Return the (x, y) coordinate for the center point of the cell that contains the specified text.  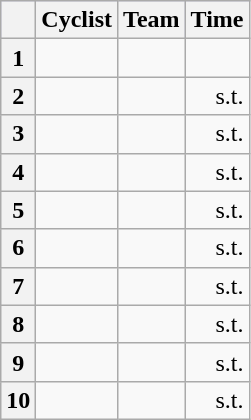
4 (18, 172)
Cyclist (77, 20)
10 (18, 400)
8 (18, 324)
5 (18, 210)
Time (217, 20)
7 (18, 286)
3 (18, 134)
9 (18, 362)
Team (152, 20)
6 (18, 248)
2 (18, 96)
1 (18, 58)
